Scan for the cell matching the given text and deliver its [X, Y] coordinate at center. 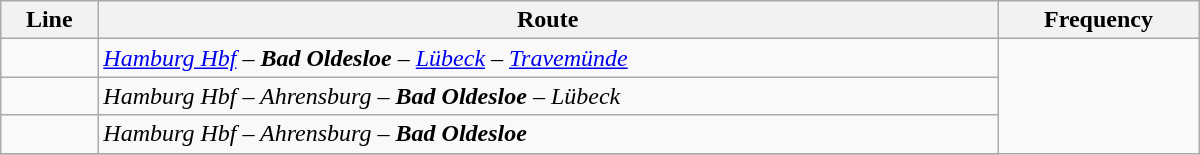
Line [50, 20]
Hamburg Hbf – Ahrensburg – Bad Oldesloe – Lübeck [548, 96]
Hamburg Hbf – Bad Oldesloe – Lübeck – Travemünde [548, 58]
Route [548, 20]
Frequency [1099, 20]
Hamburg Hbf – Ahrensburg – Bad Oldesloe [548, 134]
